Provide the (x, y) coordinate of the cell's center where the given text is located.  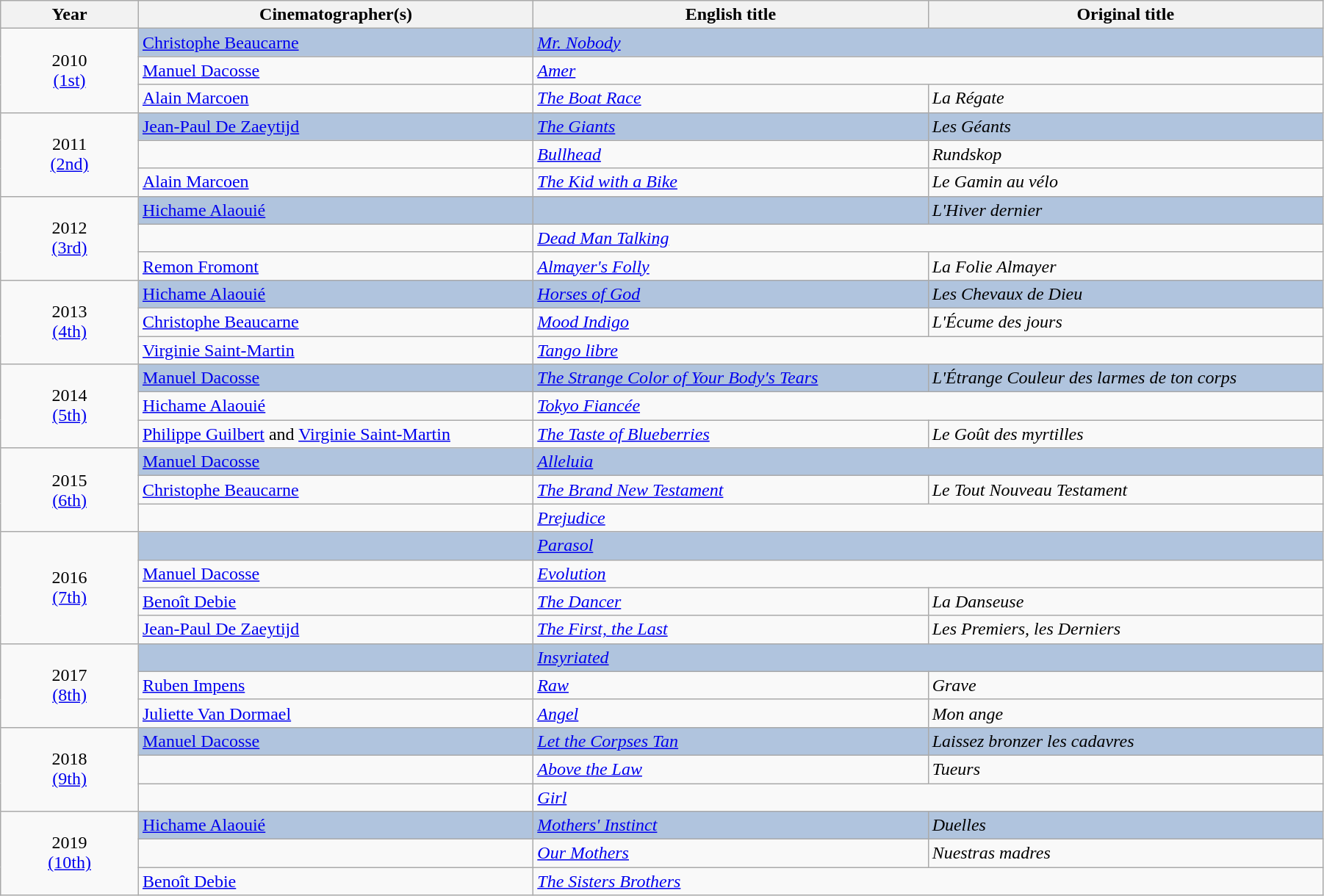
Les Chevaux de Dieu (1126, 294)
The Kid with a Bike (730, 182)
Le Goût des myrtilles (1126, 434)
Girl (929, 797)
Insyriated (929, 657)
La Folie Almayer (1126, 266)
Year (70, 15)
2018(9th) (70, 769)
Virginie Saint-Martin (335, 350)
Horses of God (730, 294)
Raw (730, 685)
The Boat Race (730, 98)
Nuestras madres (1126, 853)
Mothers' Instinct (730, 825)
Original title (1126, 15)
Tokyo Fiancée (929, 406)
Philippe Guilbert and Virginie Saint-Martin (335, 434)
2013(4th) (70, 322)
Mr. Nobody (929, 43)
Alleluia (929, 462)
Mood Indigo (730, 322)
Laissez bronzer les cadavres (1126, 741)
Prejudice (929, 518)
The Taste of Blueberries (730, 434)
Duelles (1126, 825)
The Strange Color of Your Body's Tears (730, 378)
The Brand New Testament (730, 490)
Tango libre (929, 350)
Our Mothers (730, 853)
The Sisters Brothers (929, 881)
Parasol (929, 546)
The Dancer (730, 601)
L'Écume des jours (1126, 322)
2017(8th) (70, 685)
La Danseuse (1126, 601)
L'Hiver dernier (1126, 210)
Evolution (929, 574)
Grave (1126, 685)
2016(7th) (70, 588)
Les Premiers, les Derniers (1126, 629)
Rundskop (1126, 154)
2019(10th) (70, 853)
2015(6th) (70, 490)
Le Gamin au vélo (1126, 182)
Amer (929, 71)
La Régate (1126, 98)
Cinematographer(s) (335, 15)
Bullhead (730, 154)
Almayer's Folly (730, 266)
2014(5th) (70, 406)
Dead Man Talking (929, 238)
Above the Law (730, 769)
Angel (730, 713)
L'Étrange Couleur des larmes de ton corps (1126, 378)
Les Géants (1126, 126)
Ruben Impens (335, 685)
Let the Corpses Tan (730, 741)
English title (730, 15)
Le Tout Nouveau Testament (1126, 490)
Tueurs (1126, 769)
The First, the Last (730, 629)
The Giants (730, 126)
2010(1st) (70, 71)
Mon ange (1126, 713)
2011(2nd) (70, 154)
2012(3rd) (70, 238)
Juliette Van Dormael (335, 713)
Remon Fromont (335, 266)
